Find where the given text appears and provide that cell's center as (X, Y) coordinate. 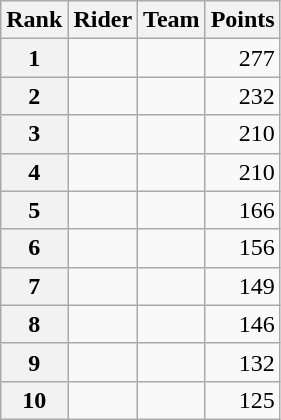
6 (34, 248)
8 (34, 324)
3 (34, 134)
277 (242, 58)
Team (172, 20)
125 (242, 400)
Points (242, 20)
156 (242, 248)
2 (34, 96)
Rank (34, 20)
232 (242, 96)
7 (34, 286)
166 (242, 210)
132 (242, 362)
149 (242, 286)
Rider (103, 20)
5 (34, 210)
10 (34, 400)
4 (34, 172)
146 (242, 324)
9 (34, 362)
1 (34, 58)
